Search for the cell housing the specified text and yield its [x, y] center coordinate. 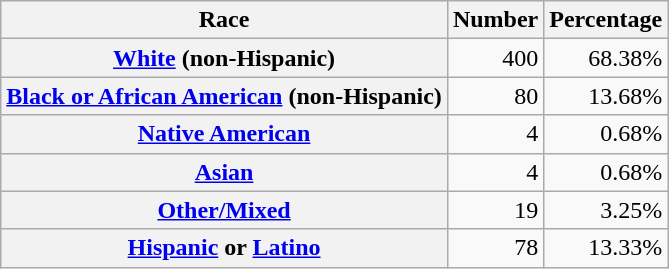
3.25% [606, 210]
13.33% [606, 248]
400 [495, 58]
68.38% [606, 58]
Asian [224, 172]
19 [495, 210]
80 [495, 96]
78 [495, 248]
Race [224, 20]
Other/Mixed [224, 210]
Percentage [606, 20]
White (non-Hispanic) [224, 58]
Number [495, 20]
Black or African American (non-Hispanic) [224, 96]
Hispanic or Latino [224, 248]
Native American [224, 134]
13.68% [606, 96]
